Output the [x, y] coordinate of the center of the cell containing the given text.  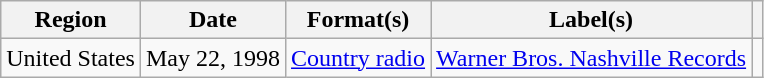
Label(s) [592, 20]
Format(s) [358, 20]
Country radio [358, 58]
United States [71, 58]
Date [212, 20]
May 22, 1998 [212, 58]
Region [71, 20]
Warner Bros. Nashville Records [592, 58]
